Find where the given text appears and provide that cell's center as (X, Y) coordinate. 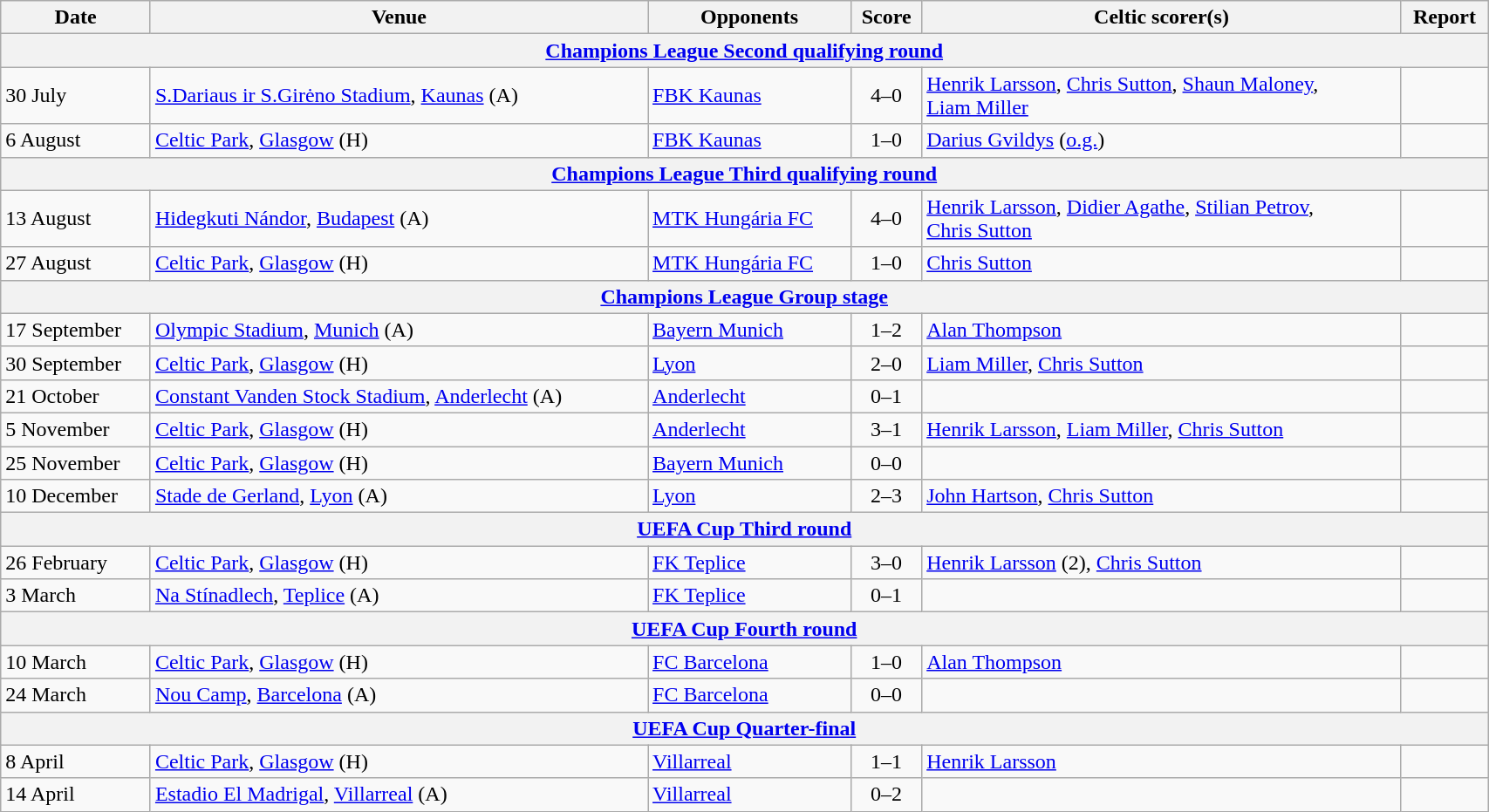
17 September (76, 330)
27 August (76, 263)
1–1 (886, 761)
13 August (76, 218)
Report (1445, 17)
Champions League Third qualifying round (745, 174)
Venue (399, 17)
UEFA Cup Third round (745, 529)
Olympic Stadium, Munich (A) (399, 330)
25 November (76, 463)
Celtic scorer(s) (1162, 17)
24 March (76, 695)
10 March (76, 662)
Henrik Larsson, Liam Miller, Chris Sutton (1162, 429)
Champions League Group stage (745, 297)
Liam Miller, Chris Sutton (1162, 363)
Hidegkuti Nándor, Budapest (A) (399, 218)
26 February (76, 563)
10 December (76, 496)
8 April (76, 761)
30 September (76, 363)
Na Stínadlech, Teplice (A) (399, 596)
6 August (76, 140)
John Hartson, Chris Sutton (1162, 496)
2–3 (886, 496)
3–1 (886, 429)
UEFA Cup Fourth round (745, 629)
Darius Gvildys (o.g.) (1162, 140)
Score (886, 17)
S.Dariaus ir S.Girėno Stadium, Kaunas (A) (399, 96)
Henrik Larsson (2), Chris Sutton (1162, 563)
Nou Camp, Barcelona (A) (399, 695)
0–2 (886, 795)
21 October (76, 396)
Opponents (750, 17)
1–2 (886, 330)
Estadio El Madrigal, Villarreal (A) (399, 795)
Stade de Gerland, Lyon (A) (399, 496)
3 March (76, 596)
UEFA Cup Quarter-final (745, 728)
Henrik Larsson, Chris Sutton, Shaun Maloney, Liam Miller (1162, 96)
Henrik Larsson (1162, 761)
Henrik Larsson, Didier Agathe, Stilian Petrov, Chris Sutton (1162, 218)
14 April (76, 795)
5 November (76, 429)
Champions League Second qualifying round (745, 51)
3–0 (886, 563)
30 July (76, 96)
Date (76, 17)
2–0 (886, 363)
Constant Vanden Stock Stadium, Anderlecht (A) (399, 396)
Chris Sutton (1162, 263)
